Search for the cell housing the specified text and yield its [x, y] center coordinate. 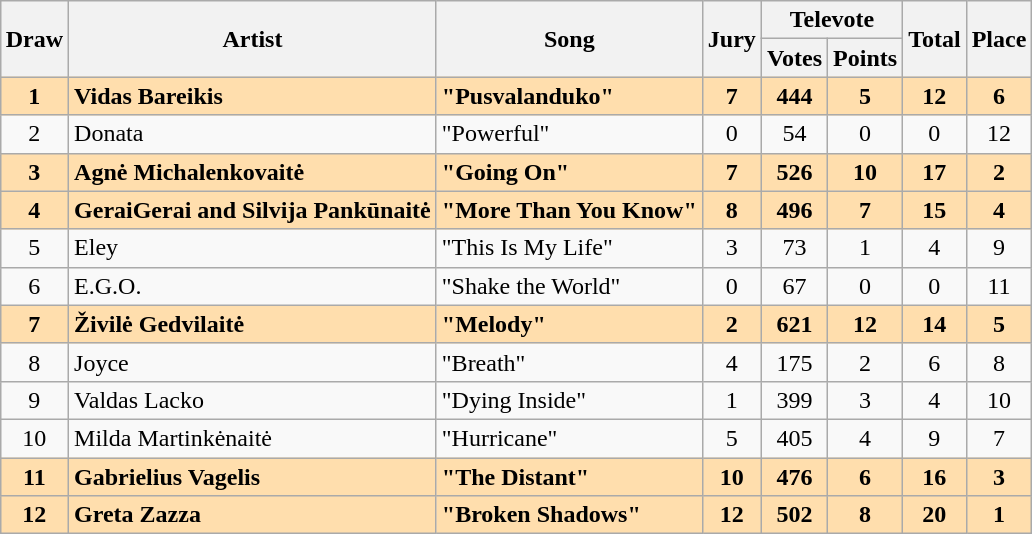
"Pusvalanduko" [569, 96]
526 [794, 172]
"Powerful" [569, 134]
"Hurricane" [569, 438]
Artist [253, 39]
16 [935, 477]
399 [794, 400]
17 [935, 172]
Vidas Bareikis [253, 96]
GeraiGerai and Silvija Pankūnaitė [253, 210]
Joyce [253, 362]
Total [935, 39]
Televote [832, 20]
"Shake the World" [569, 286]
"Going On" [569, 172]
Place [999, 39]
E.G.O. [253, 286]
Agnė Michalenkovaitė [253, 172]
73 [794, 248]
Greta Zazza [253, 515]
67 [794, 286]
Draw [34, 39]
496 [794, 210]
Jury [732, 39]
Živilė Gedvilaitė [253, 324]
"Dying Inside" [569, 400]
621 [794, 324]
Eley [253, 248]
444 [794, 96]
54 [794, 134]
175 [794, 362]
Points [866, 58]
20 [935, 515]
Votes [794, 58]
"This Is My Life" [569, 248]
476 [794, 477]
"Melody" [569, 324]
15 [935, 210]
502 [794, 515]
"The Distant" [569, 477]
"Broken Shadows" [569, 515]
"More Than You Know" [569, 210]
Gabrielius Vagelis [253, 477]
Valdas Lacko [253, 400]
Donata [253, 134]
"Breath" [569, 362]
Milda Martinkėnaitė [253, 438]
14 [935, 324]
405 [794, 438]
Song [569, 39]
